Detect which cell encompasses the target text, then output its (X, Y) center coordinate. 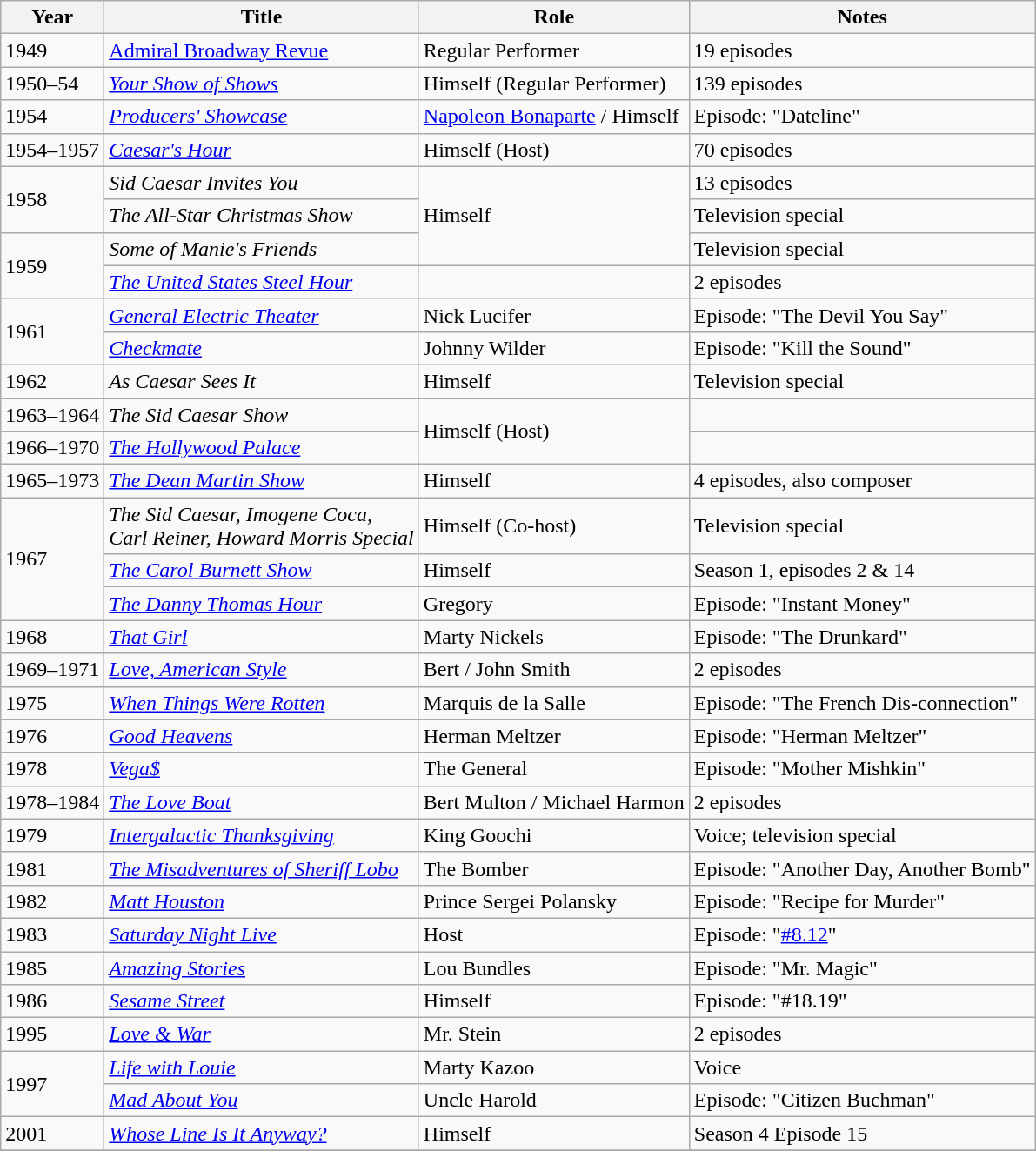
Voice; television special (862, 835)
1978–1984 (52, 802)
1982 (52, 901)
As Caesar Sees It (262, 381)
1962 (52, 381)
Episode: "Mr. Magic" (862, 968)
Checkmate (262, 348)
The Sid Caesar Show (262, 415)
2001 (52, 1134)
19 episodes (862, 50)
Season 4 Episode 15 (862, 1134)
139 episodes (862, 84)
The Misadventures of Sheriff Lobo (262, 868)
The Danny Thomas Hour (262, 604)
Life with Louie (262, 1067)
Marty Nickels (553, 637)
Prince Sergei Polansky (553, 901)
Marquis de la Salle (553, 703)
Himself (Co-host) (553, 525)
Good Heavens (262, 736)
Episode: "#18.19" (862, 1001)
1954–1957 (52, 150)
1997 (52, 1084)
1965–1973 (52, 481)
Notes (862, 17)
Vega$ (262, 769)
1949 (52, 50)
4 episodes, also composer (862, 481)
1958 (52, 199)
Love, American Style (262, 670)
Your Show of Shows (262, 84)
Episode: "Another Day, Another Bomb" (862, 868)
Uncle Harold (553, 1101)
Admiral Broadway Revue (262, 50)
1954 (52, 117)
1967 (52, 559)
1981 (52, 868)
Nick Lucifer (553, 315)
Some of Manie's Friends (262, 249)
Sid Caesar Invites You (262, 183)
Lou Bundles (553, 968)
The Love Boat (262, 802)
Intergalactic Thanksgiving (262, 835)
The Carol Burnett Show (262, 571)
Mad About You (262, 1101)
Caesar's Hour (262, 150)
1968 (52, 637)
1975 (52, 703)
Love & War (262, 1034)
Episode: "Recipe for Murder" (862, 901)
Title (262, 17)
Episode: "Instant Money" (862, 604)
1976 (52, 736)
70 episodes (862, 150)
Himself (Regular Performer) (553, 84)
Year (52, 17)
Amazing Stories (262, 968)
Whose Line Is It Anyway? (262, 1134)
1963–1964 (52, 415)
Episode: "Dateline" (862, 117)
The Dean Martin Show (262, 481)
The Sid Caesar, Imogene Coca, Carl Reiner, Howard Morris Special (262, 525)
Regular Performer (553, 50)
Episode: "The Drunkard" (862, 637)
King Goochi (553, 835)
Bert Multon / Michael Harmon (553, 802)
Episode: "The French Dis-connection" (862, 703)
Johnny Wilder (553, 348)
1985 (52, 968)
That Girl (262, 637)
1979 (52, 835)
Episode: "#8.12" (862, 934)
Bert / John Smith (553, 670)
Herman Meltzer (553, 736)
Episode: "Kill the Sound" (862, 348)
Voice (862, 1067)
Episode: "The Devil You Say" (862, 315)
Episode: "Mother Mishkin" (862, 769)
Napoleon Bonaparte / Himself (553, 117)
1959 (52, 265)
Host (553, 934)
When Things Were Rotten (262, 703)
The General (553, 769)
1978 (52, 769)
1961 (52, 331)
General Electric Theater (262, 315)
The Hollywood Palace (262, 448)
The Bomber (553, 868)
1969–1971 (52, 670)
The United States Steel Hour (262, 282)
The All-Star Christmas Show (262, 216)
Role (553, 17)
1983 (52, 934)
Season 1, episodes 2 & 14 (862, 571)
Sesame Street (262, 1001)
Producers' Showcase (262, 117)
Episode: "Herman Meltzer" (862, 736)
Matt Houston (262, 901)
Saturday Night Live (262, 934)
13 episodes (862, 183)
1966–1970 (52, 448)
Gregory (553, 604)
Mr. Stein (553, 1034)
Marty Kazoo (553, 1067)
1986 (52, 1001)
1995 (52, 1034)
1950–54 (52, 84)
Episode: "Citizen Buchman" (862, 1101)
